Scan for the cell matching the given text and deliver its [x, y] coordinate at center. 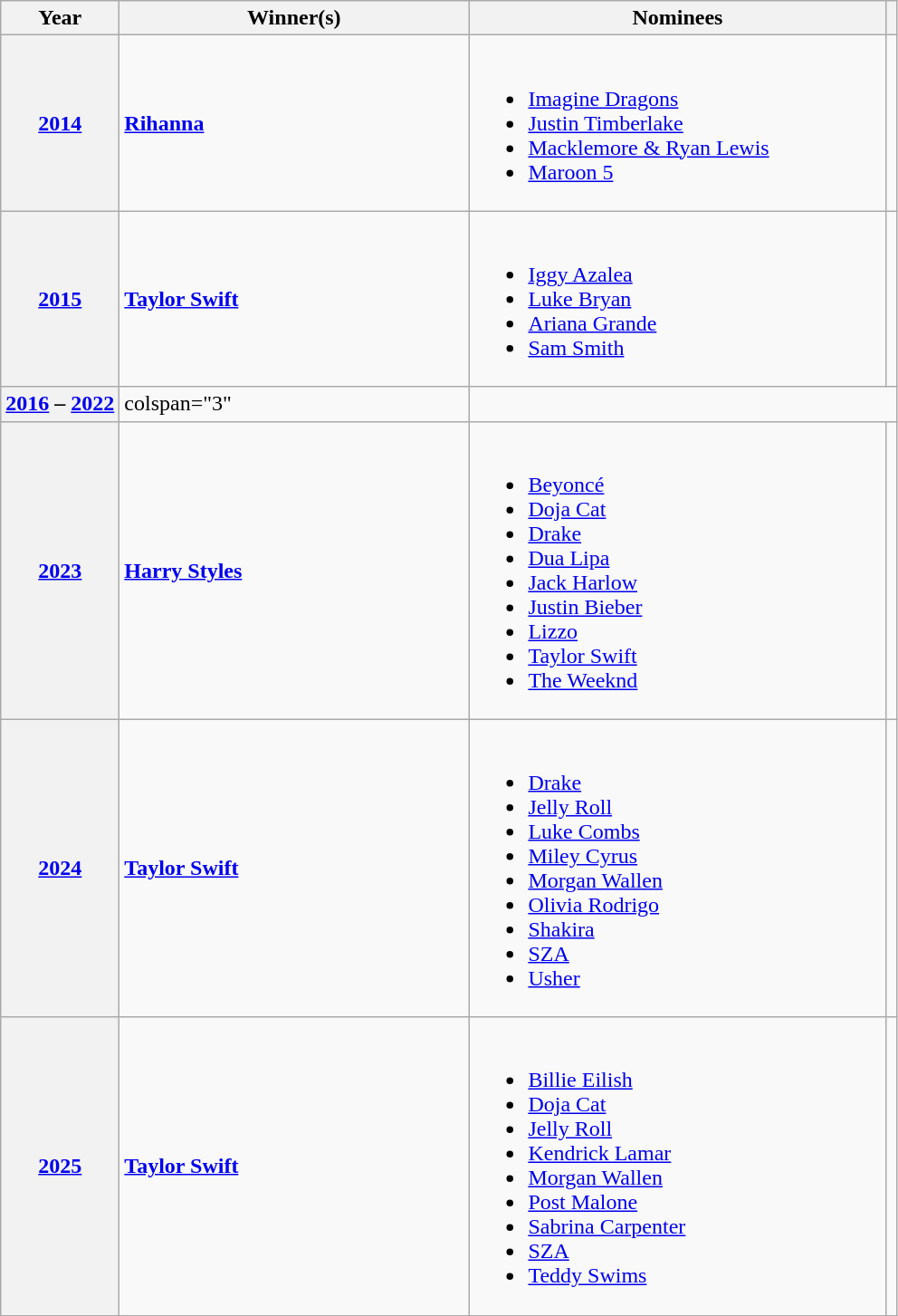
Nominees [677, 18]
Harry Styles [294, 571]
Drake Jelly Roll Luke Combs Miley Cyrus Morgan Wallen Olivia Rodrigo Shakira SZA Usher [677, 868]
2025 [60, 1167]
2015 [60, 299]
Beyoncé Doja Cat Drake Dua Lipa Jack Harlow Justin Bieber Lizzo Taylor Swift The Weeknd [677, 571]
2016 – 2022 [60, 404]
2024 [60, 868]
Winner(s) [294, 18]
Year [60, 18]
colspan="3" [294, 404]
Billie Eilish Doja Cat Jelly Roll Kendrick Lamar Morgan Wallen Post Malone Sabrina Carpenter SZA Teddy Swims [677, 1167]
Iggy Azalea Luke Bryan Ariana Grande Sam Smith [677, 299]
2023 [60, 571]
Imagine Dragons Justin Timberlake Macklemore & Ryan Lewis Maroon 5 [677, 123]
2014 [60, 123]
Rihanna [294, 123]
